Return the (x, y) coordinate for the center point of the cell that contains the specified text.  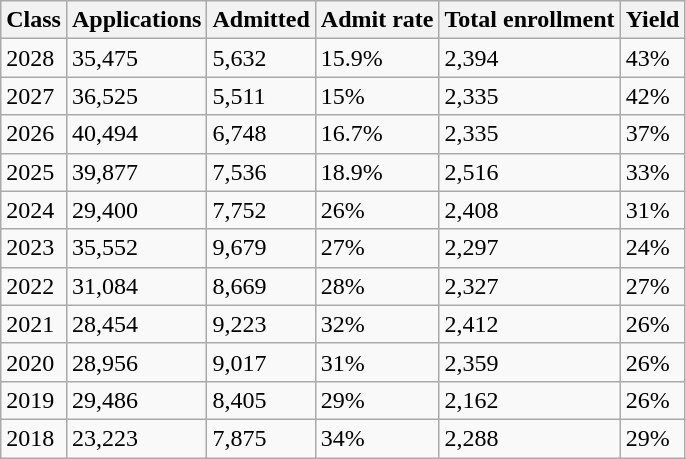
Applications (136, 20)
37% (652, 134)
5,511 (261, 96)
8,669 (261, 286)
7,752 (261, 210)
28% (377, 286)
2020 (34, 362)
2,327 (530, 286)
2,412 (530, 324)
2025 (34, 172)
42% (652, 96)
2,394 (530, 58)
2,359 (530, 362)
16.7% (377, 134)
40,494 (136, 134)
29,486 (136, 400)
39,877 (136, 172)
9,017 (261, 362)
Yield (652, 20)
5,632 (261, 58)
23,223 (136, 438)
32% (377, 324)
2,162 (530, 400)
2,516 (530, 172)
2027 (34, 96)
2018 (34, 438)
6,748 (261, 134)
43% (652, 58)
2,288 (530, 438)
35,552 (136, 248)
2023 (34, 248)
15% (377, 96)
9,679 (261, 248)
2024 (34, 210)
33% (652, 172)
Total enrollment (530, 20)
35,475 (136, 58)
18.9% (377, 172)
8,405 (261, 400)
2028 (34, 58)
2,297 (530, 248)
2026 (34, 134)
Class (34, 20)
36,525 (136, 96)
29,400 (136, 210)
Admit rate (377, 20)
2,408 (530, 210)
7,536 (261, 172)
2021 (34, 324)
2019 (34, 400)
9,223 (261, 324)
31,084 (136, 286)
28,454 (136, 324)
28,956 (136, 362)
24% (652, 248)
34% (377, 438)
2022 (34, 286)
15.9% (377, 58)
7,875 (261, 438)
Admitted (261, 20)
